Provide the [x, y] coordinate of the cell's center where the given text is located.  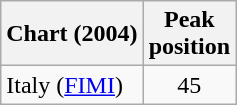
Peakposition [189, 34]
45 [189, 85]
Chart (2004) [72, 34]
Italy (FIMI) [72, 85]
